Return [x, y] of the center of cell containing provided text 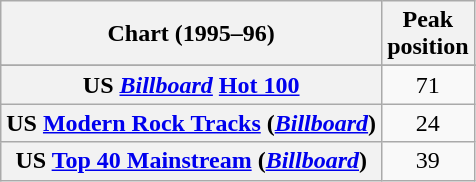
US Top 40 Mainstream (Billboard) [192, 161]
Chart (1995–96) [192, 34]
39 [428, 161]
24 [428, 123]
US Modern Rock Tracks (Billboard) [192, 123]
71 [428, 85]
US Billboard Hot 100 [192, 85]
Peakposition [428, 34]
